Pinpoint the cell where the given text exists, returning its [x, y] midpoint coordinate. 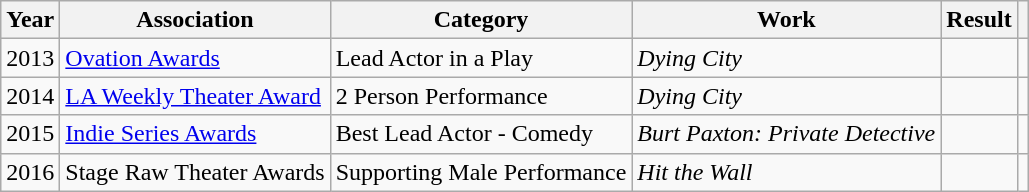
Burt Paxton: Private Detective [786, 134]
LA Weekly Theater Award [195, 96]
2 Person Performance [481, 96]
2013 [30, 58]
2015 [30, 134]
Indie Series Awards [195, 134]
Hit the Wall [786, 172]
Year [30, 20]
2016 [30, 172]
Lead Actor in a Play [481, 58]
Result [979, 20]
Stage Raw Theater Awards [195, 172]
2014 [30, 96]
Ovation Awards [195, 58]
Association [195, 20]
Supporting Male Performance [481, 172]
Best Lead Actor - Comedy [481, 134]
Category [481, 20]
Work [786, 20]
